Identify which cell holds the provided text, then report its (x, y) central coordinate. 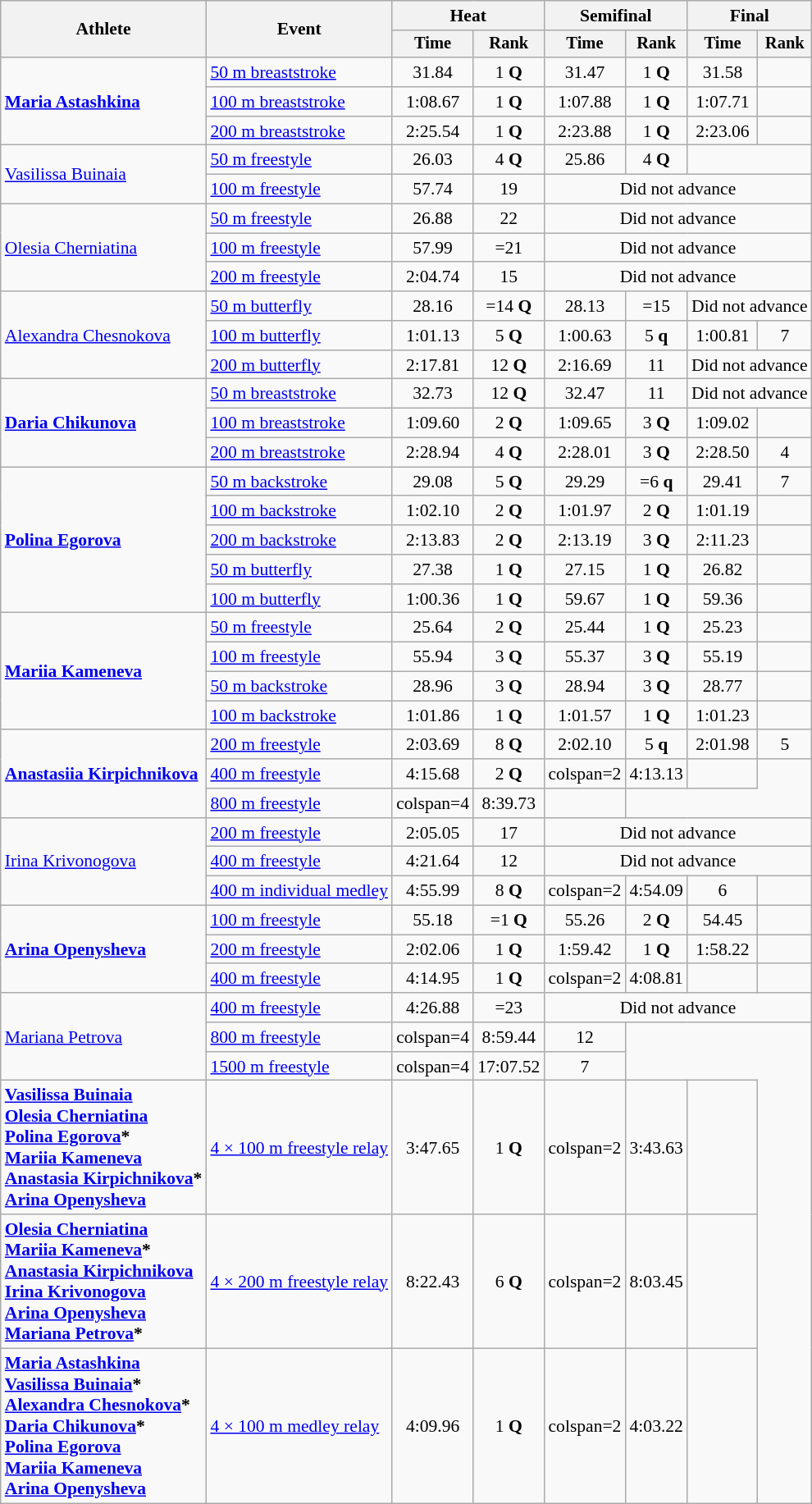
=14 Q (509, 306)
4 × 200 m freestyle relay (299, 1282)
4:03.22 (656, 1426)
2:28.01 (584, 453)
4:13.13 (656, 774)
4:09.96 (433, 1426)
200 m butterfly (299, 365)
17:07.52 (509, 1067)
Vasilissa BuinaiaOlesia CherniatinaPolina Egorova*Mariia KamenevaAnastasia Kirpichnikova*Arina Openysheva (103, 1147)
1500 m freestyle (299, 1067)
32.73 (433, 394)
59.36 (723, 599)
31.84 (433, 72)
55.18 (433, 921)
2:02.10 (584, 745)
3:43.63 (656, 1147)
1:00.36 (433, 599)
28.13 (584, 306)
1:00.81 (723, 336)
2:13.19 (584, 540)
Final (750, 16)
2:16.69 (584, 365)
2:17.81 (433, 365)
29.41 (723, 482)
Maria Astashkina (103, 102)
3:47.65 (433, 1147)
Mariia Kameneva (103, 671)
54.45 (723, 921)
2:25.54 (433, 131)
15 (509, 277)
400 m individual medley (299, 891)
2:13.83 (433, 540)
Daria Chikunova (103, 423)
4:21.64 (433, 862)
2:04.74 (433, 277)
4:54.09 (656, 891)
1:01.86 (433, 715)
55.19 (723, 657)
28.16 (433, 306)
4:55.99 (433, 891)
2:28.50 (723, 453)
8:03.45 (656, 1282)
4:14.95 (433, 979)
6 Q (509, 1282)
Heat (468, 16)
25.64 (433, 628)
17 (509, 833)
Semifinal (615, 16)
=1 Q (509, 921)
4:15.68 (433, 774)
26.03 (433, 160)
4 × 100 m freestyle relay (299, 1147)
6 (723, 891)
=21 (509, 248)
Alexandra Chesnokova (103, 335)
28.77 (723, 687)
25.23 (723, 628)
2:05.05 (433, 833)
Irina Krivonogova (103, 862)
2:28.94 (433, 453)
2:11.23 (723, 540)
1:01.57 (584, 715)
1:01.13 (433, 336)
2:23.06 (723, 131)
Olesia CherniatinaMariia Kameneva*Anastasia KirpichnikovaIrina KrivonogovaArina OpenyshevaMariana Petrova* (103, 1282)
4:26.88 (433, 1008)
32.47 (584, 394)
55.26 (584, 921)
Athlete (103, 30)
Mariana Petrova (103, 1037)
26.88 (433, 219)
55.37 (584, 657)
4 × 100 m medley relay (299, 1426)
1:07.71 (723, 102)
22 (509, 219)
1:59.42 (584, 949)
Vasilissa Buinaia (103, 174)
Anastasiia Kirpichnikova (103, 775)
8:59.44 (509, 1037)
Olesia Cherniatina (103, 248)
29.08 (433, 482)
8:39.73 (509, 803)
25.86 (584, 160)
1:09.02 (723, 423)
=6 q (656, 482)
31.47 (584, 72)
2:01.98 (723, 745)
55.94 (433, 657)
4 (785, 453)
2:03.69 (433, 745)
1:09.60 (433, 423)
28.94 (584, 687)
Maria AstashkinaVasilissa Buinaia*Alexandra Chesnokova*Daria Chikunova*Polina EgorovaMariia KamenevaArina Openysheva (103, 1426)
26.82 (723, 569)
2:23.88 (584, 131)
27.38 (433, 569)
=23 (509, 1008)
200 m backstroke (299, 540)
19 (509, 190)
2:02.06 (433, 949)
5 (785, 745)
59.67 (584, 599)
28.96 (433, 687)
1:09.65 (584, 423)
57.99 (433, 248)
1:08.67 (433, 102)
Polina Egorova (103, 540)
=15 (656, 306)
25.44 (584, 628)
Event (299, 30)
29.29 (584, 482)
1:01.19 (723, 511)
8:22.43 (433, 1282)
57.74 (433, 190)
Arina Openysheva (103, 950)
1:58.22 (723, 949)
1:00.63 (584, 336)
1:01.23 (723, 715)
1:02.10 (433, 511)
1:01.97 (584, 511)
1:07.88 (584, 102)
31.58 (723, 72)
27.15 (584, 569)
4:08.81 (656, 979)
